Identify which cell holds the provided text, then report its (x, y) central coordinate. 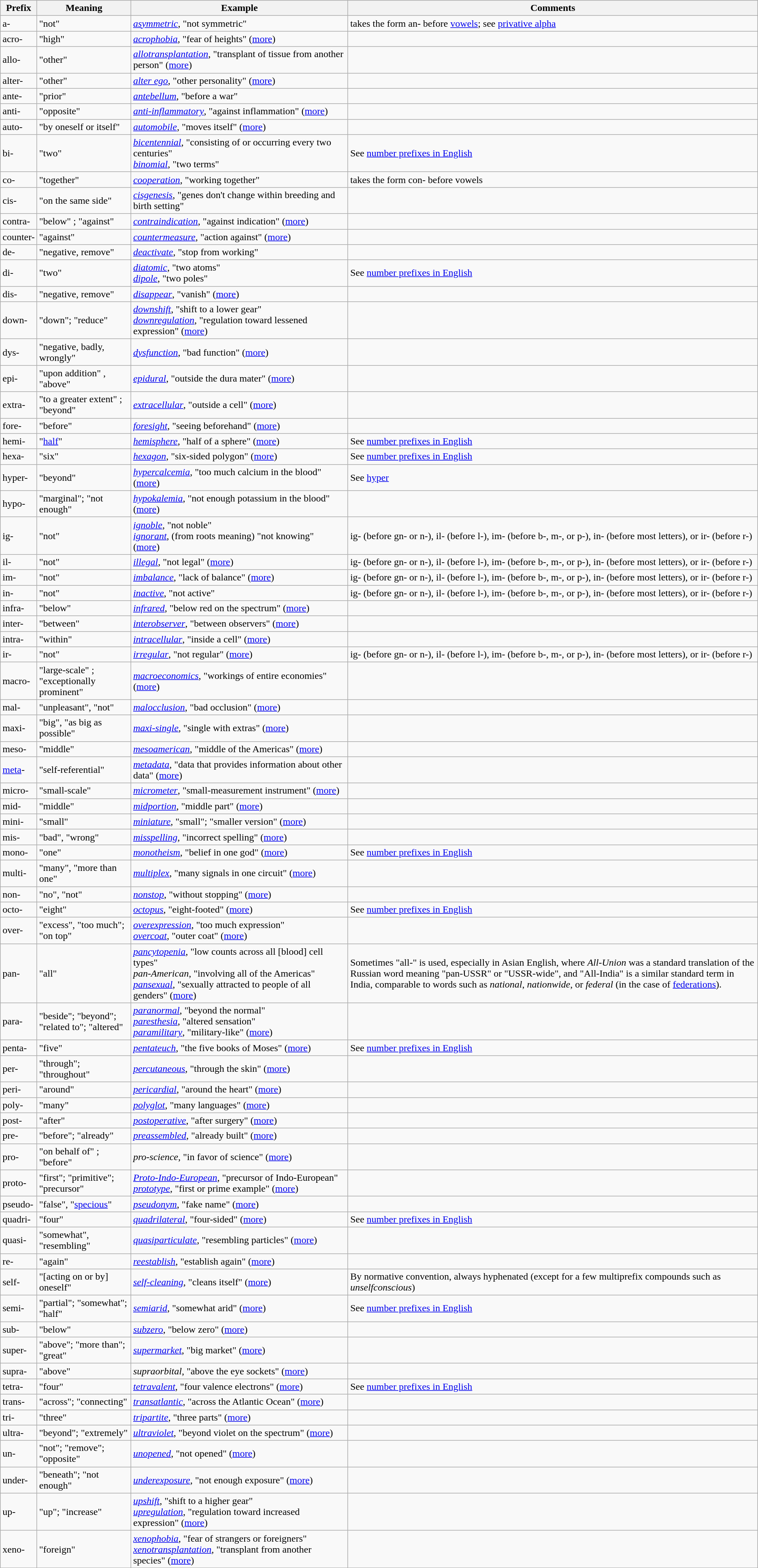
pericardial, "around the heart" (more) (239, 1090)
epi- (19, 378)
mono- (19, 852)
"opposite" (84, 111)
takes the form an- before vowels; see privative alpha (553, 23)
meso- (19, 749)
intra- (19, 639)
"after" (84, 1120)
disappear, "vanish" (more) (239, 294)
super- (19, 1350)
allo- (19, 60)
infra- (19, 608)
tri- (19, 1417)
"bad", "wrong" (84, 837)
transatlantic, "across the Atlantic Ocean" (more) (239, 1402)
down- (19, 320)
octopus, "eight-footed" (more) (239, 910)
ante- (19, 96)
"six" (84, 457)
Comments (553, 8)
under- (19, 1480)
"between" (84, 624)
supraorbital, "above the eye sockets" (more) (239, 1371)
fore- (19, 426)
dys- (19, 352)
di- (19, 273)
ultraviolet, "beyond violet on the spectrum" (more) (239, 1433)
maxi-single, "single with extras" (more) (239, 728)
ig- (19, 535)
maxi- (19, 728)
hexa- (19, 457)
"before"; "already" (84, 1136)
non- (19, 894)
"within" (84, 639)
"all" (84, 973)
malocclusion, "bad occlusion" (more) (239, 707)
"high" (84, 39)
poly- (19, 1105)
mini- (19, 821)
Example (239, 8)
in- (19, 593)
tetra- (19, 1387)
inter- (19, 624)
quadrilateral, "four-sided" (more) (239, 1219)
macroeconomics, "workings of entire economies" (more) (239, 681)
per- (19, 1069)
meta- (19, 770)
"small-scale" (84, 791)
"beyond"; "extremely" (84, 1433)
"one" (84, 852)
mid- (19, 806)
"first"; "primitive"; "precursor" (84, 1183)
"no", "not" (84, 894)
mesoamerican, "middle of the Americas" (more) (239, 749)
"self-referential" (84, 770)
"not"; "remove"; "opposite" (84, 1453)
ultra- (19, 1433)
hexagon, "six-sided polygon" (more) (239, 457)
pre- (19, 1136)
nonstop, "without stopping" (more) (239, 894)
dysfunction, "bad function" (more) (239, 352)
"small" (84, 821)
anti-inflammatory, "against inflammation" (more) (239, 111)
unopened, "not opened" (more) (239, 1453)
foresight, "seeing beforehand" (more) (239, 426)
monotheism, "belief in one god" (more) (239, 852)
re- (19, 1261)
"half" (84, 441)
midportion, "middle part" (more) (239, 806)
"foreign" (84, 1549)
"beyond" (84, 477)
"on behalf of" ; "before" (84, 1157)
supra- (19, 1371)
percutaneous, "through the skin" (more) (239, 1069)
"false", "specious" (84, 1204)
pentateuch, "the five books of Moses" (more) (239, 1048)
micrometer, "small-measurement instrument" (more) (239, 791)
"together" (84, 179)
antebellum, "before a war" (239, 96)
infrared, "below red on the spectrum" (more) (239, 608)
ignoble, "not noble" ignorant, (from roots meaning) "not knowing" (more) (239, 535)
cooperation, "working together" (239, 179)
de- (19, 252)
automobile, "moves itself" (more) (239, 127)
"many" (84, 1105)
"above" (84, 1371)
allotransplantation, "transplant of tissue from another person" (more) (239, 60)
"again" (84, 1261)
hemisphere, "half of a sphere" (more) (239, 441)
"to a greater extent" ; "beyond" (84, 405)
deactivate, "stop from working" (239, 252)
miniature, "small"; "smaller version" (more) (239, 821)
"unpleasant", "not" (84, 707)
"five" (84, 1048)
misspelling, "incorrect spelling" (more) (239, 837)
trans- (19, 1402)
preassembled, "already built" (more) (239, 1136)
semi- (19, 1308)
multiplex, "many signals in one circuit" (more) (239, 873)
"large-scale" ; "exceptionally prominent" (84, 681)
"below" ; "against" (84, 221)
dis- (19, 294)
sub- (19, 1329)
bicentennial, "consisting of or occurring every two centuries"binomial, "two terms" (239, 153)
takes the form con- before vowels (553, 179)
"against" (84, 237)
paranormal, "beyond the normal" paresthesia, "altered sensation" paramilitary, "military-like" (more) (239, 1022)
cisgenesis, "genes don't change within breeding and birth setting" (239, 200)
"partial"; "somewhat"; "half" (84, 1308)
proto- (19, 1183)
"around" (84, 1090)
pseudonym, "fake name" (more) (239, 1204)
il- (19, 562)
post- (19, 1120)
macro- (19, 681)
Proto-Indo-European, "precursor of Indo-European" prototype, "first or prime example" (more) (239, 1183)
imbalance, "lack of balance" (more) (239, 577)
ir- (19, 655)
penta- (19, 1048)
quadri- (19, 1219)
semiarid, "somewhat arid" (more) (239, 1308)
hypercalcemia, "too much calcium in the blood" (more) (239, 477)
Meaning (84, 8)
quasiparticulate, "resembling particles" (more) (239, 1240)
underexposure, "not enough exposure" (more) (239, 1480)
contraindication, "against indication" (more) (239, 221)
peri- (19, 1090)
"marginal"; "not enough" (84, 504)
"eight" (84, 910)
See hyper (553, 477)
"upon addition" , "above" (84, 378)
acrophobia, "fear of heights" (more) (239, 39)
hypokalemia, "not enough potassium in the blood" (more) (239, 504)
bi- (19, 153)
intracellular, "inside a cell" (more) (239, 639)
"above"; "more than"; "great" (84, 1350)
"negative, badly, wrongly" (84, 352)
quasi- (19, 1240)
xeno- (19, 1549)
pseudo- (19, 1204)
alter ego, "other personality" (more) (239, 81)
"three" (84, 1417)
hyper- (19, 477)
self-cleaning, "cleans itself" (more) (239, 1282)
a- (19, 23)
auto- (19, 127)
"down"; "reduce" (84, 320)
mis- (19, 837)
over- (19, 931)
Prefix (19, 8)
"through"; "throughout" (84, 1069)
"beneath"; "not enough" (84, 1480)
countermeasure, "action against" (more) (239, 237)
octo- (19, 910)
extracellular, "outside a cell" (more) (239, 405)
metadata, "data that provides information about other data" (more) (239, 770)
pro- (19, 1157)
tetravalent, "four valence electrons" (more) (239, 1387)
hypo- (19, 504)
xenophobia, "fear of strangers or foreigners" xenotransplantation, "transplant from another species" (more) (239, 1549)
downshift, "shift to a lower gear" downregulation, "regulation toward lessened expression" (more) (239, 320)
postoperative, "after surgery" (more) (239, 1120)
counter- (19, 237)
"many", "more than one" (84, 873)
"by oneself or itself" (84, 127)
micro- (19, 791)
subzero, "below zero" (more) (239, 1329)
"somewhat", "resembling" (84, 1240)
extra- (19, 405)
"on the same side" (84, 200)
irregular, "not regular" (more) (239, 655)
"excess", "too much"; "on top" (84, 931)
"[acting on or by] oneself" (84, 1282)
contra- (19, 221)
inactive, "not active" (239, 593)
epidural, "outside the dura mater" (more) (239, 378)
"across"; "connecting" (84, 1402)
un- (19, 1453)
"prior" (84, 96)
im- (19, 577)
pro-science, "in favor of science" (more) (239, 1157)
alter- (19, 81)
"up"; "increase" (84, 1512)
"beside"; "beyond"; "related to"; "altered" (84, 1022)
polyglot, "many languages" (more) (239, 1105)
diatomic, "two atoms"dipole, "two poles" (239, 273)
acro- (19, 39)
supermarket, "big market" (more) (239, 1350)
illegal, "not legal" (more) (239, 562)
tripartite, "three parts" (more) (239, 1417)
overexpression, "too much expression" overcoat, "outer coat" (more) (239, 931)
upshift, "shift to a higher gear" upregulation, "regulation toward increased expression" (more) (239, 1512)
interobserver, "between observers" (more) (239, 624)
pan- (19, 973)
hemi- (19, 441)
up- (19, 1512)
reestablish, "establish again" (more) (239, 1261)
para- (19, 1022)
"before" (84, 426)
multi- (19, 873)
"big", "as big as possible" (84, 728)
cis- (19, 200)
self- (19, 1282)
mal- (19, 707)
asymmetric, "not symmetric" (239, 23)
co- (19, 179)
anti- (19, 111)
By normative convention, always hyphenated (except for a few multiprefix compounds such as unselfconscious) (553, 1282)
